For the text-containing cell, return its midpoint in (x, y) coordinate format. 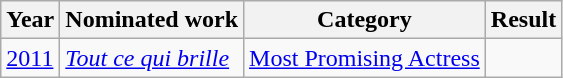
Year (30, 20)
Nominated work (152, 20)
Most Promising Actress (365, 58)
Category (365, 20)
2011 (30, 58)
Tout ce qui brille (152, 58)
Result (523, 20)
